Locate the cell with the specified text and output its (X, Y) center coordinate. 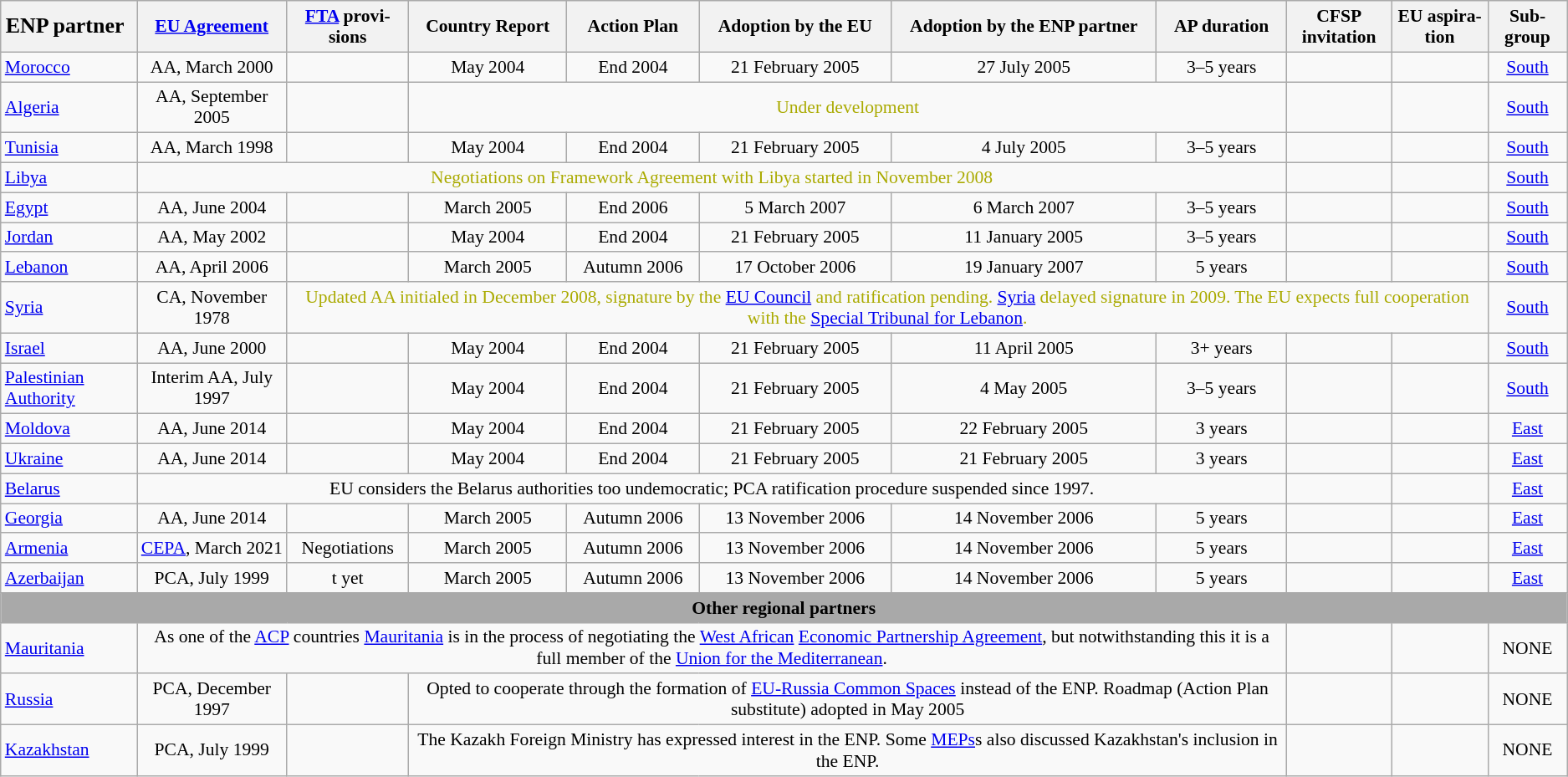
27 July 2005 (1024, 67)
Georgia (69, 519)
Action Plan (633, 27)
19 January 2007 (1024, 268)
AA, May 2002 (212, 238)
22 February 2005 (1024, 429)
Morocco (69, 67)
t yet (348, 578)
Negotiations on Framework Agreement with Libya started in November 2008 (712, 178)
End 2006 (633, 207)
CA, November 1978 (212, 308)
Mauritania (69, 647)
Russia (69, 699)
Jordan (69, 238)
Egypt (69, 207)
Armenia (69, 549)
Belarus (69, 488)
Syria (69, 308)
Moldova (69, 429)
AA, March 1998 (212, 148)
Tunisia (69, 148)
AA, September 2005 (212, 107)
EU Agreement (212, 27)
Algeria (69, 107)
Azerbaijan (69, 578)
AA, June 2000 (212, 348)
Israel (69, 348)
Sub-group (1527, 27)
AP duration (1222, 27)
Opted to cooperate through the formation of EU-Russia Common Spaces instead of the ENP. Roadmap (Action Plan substitute) adopted in May 2005 (848, 699)
11 April 2005 (1024, 348)
Adoption by the ENP partner (1024, 27)
Country Report (488, 27)
3+ years (1222, 348)
Adoption by the EU (795, 27)
Other regional partners (784, 608)
AA, April 2006 (212, 268)
CEPA, March 2021 (212, 549)
5 March 2007 (795, 207)
Kazakhstan (69, 751)
Palestinian Authority (69, 388)
FTA provi­sions (348, 27)
ENP partner (69, 27)
Negotiations (348, 549)
Interim AA, July 1997 (212, 388)
11 January 2005 (1024, 238)
6 March 2007 (1024, 207)
CFSP invita­tion (1340, 27)
PCA, December 1997 (212, 699)
Libya (69, 178)
The Kazakh Foreign Ministry has expressed interest in the ENP. Some MEPss also discussed Kazakhstan's inclusion in the ENP. (848, 751)
Ukraine (69, 459)
4 May 2005 (1024, 388)
Under development (848, 107)
AA, March 2000 (212, 67)
4 July 2005 (1024, 148)
Lebanon (69, 268)
EU considers the Belarus authorities too undemocratic; PCA ratification procedure suspended since 1997. (712, 488)
EU aspira­tion (1440, 27)
AA, June 2004 (212, 207)
17 October 2006 (795, 268)
